Scan for the cell matching the given text and deliver its (x, y) coordinate at center. 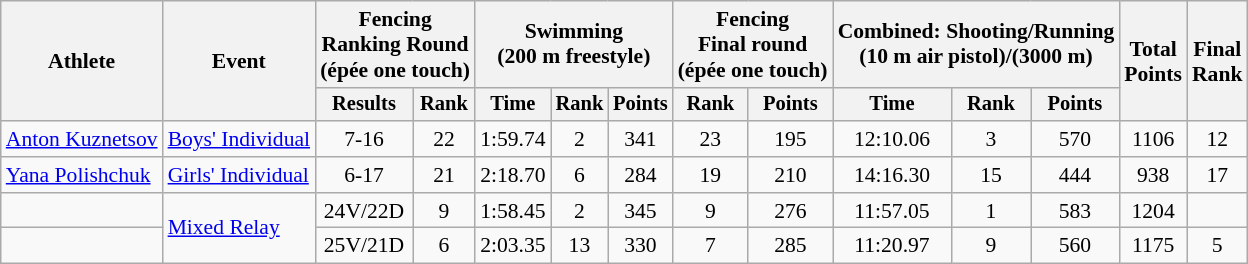
TotalPoints (1153, 61)
570 (1076, 139)
5 (1218, 246)
12 (1218, 139)
21 (444, 175)
Swimming(200 m freestyle) (574, 44)
1175 (1153, 246)
938 (1153, 175)
13 (580, 246)
2:03.35 (512, 246)
1:58.45 (512, 211)
560 (1076, 246)
1:59.74 (512, 139)
Mixed Relay (240, 228)
1106 (1153, 139)
24V/22D (364, 211)
17 (1218, 175)
1204 (1153, 211)
6-17 (364, 175)
22 (444, 139)
FencingRanking Round(épée one touch) (395, 44)
19 (711, 175)
12:10.06 (892, 139)
7 (711, 246)
345 (640, 211)
276 (790, 211)
Girls' Individual (240, 175)
7-16 (364, 139)
444 (1076, 175)
195 (790, 139)
330 (640, 246)
FinalRank (1218, 61)
FencingFinal round(épée one touch) (753, 44)
Event (240, 61)
583 (1076, 211)
3 (990, 139)
Yana Polishchuk (82, 175)
285 (790, 246)
Anton Kuznetsov (82, 139)
210 (790, 175)
14:16.30 (892, 175)
284 (640, 175)
15 (990, 175)
Combined: Shooting/Running(10 m air pistol)/(3000 m) (976, 44)
11:57.05 (892, 211)
1 (990, 211)
2:18.70 (512, 175)
11:20.97 (892, 246)
Boys' Individual (240, 139)
23 (711, 139)
341 (640, 139)
25V/21D (364, 246)
Athlete (82, 61)
Results (364, 105)
